Locate the cell with the specified text and output its [X, Y] center coordinate. 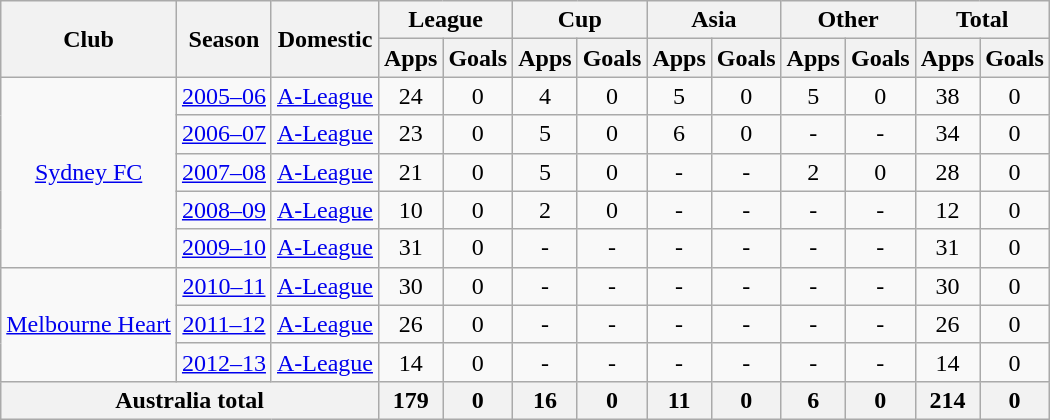
214 [947, 400]
179 [410, 400]
11 [679, 400]
2010–11 [224, 286]
2007–08 [224, 172]
Sydney FC [89, 172]
Club [89, 39]
Cup [580, 20]
2005–06 [224, 96]
16 [545, 400]
2011–12 [224, 324]
2009–10 [224, 248]
Season [224, 39]
2012–13 [224, 362]
2008–09 [224, 210]
Asia [714, 20]
Melbourne Heart [89, 324]
Total [982, 20]
4 [545, 96]
Australia total [190, 400]
28 [947, 172]
Domestic [324, 39]
Other [848, 20]
23 [410, 134]
21 [410, 172]
38 [947, 96]
12 [947, 210]
34 [947, 134]
2006–07 [224, 134]
10 [410, 210]
24 [410, 96]
League [445, 20]
